Pinpoint the cell where the given text exists, returning its [x, y] midpoint coordinate. 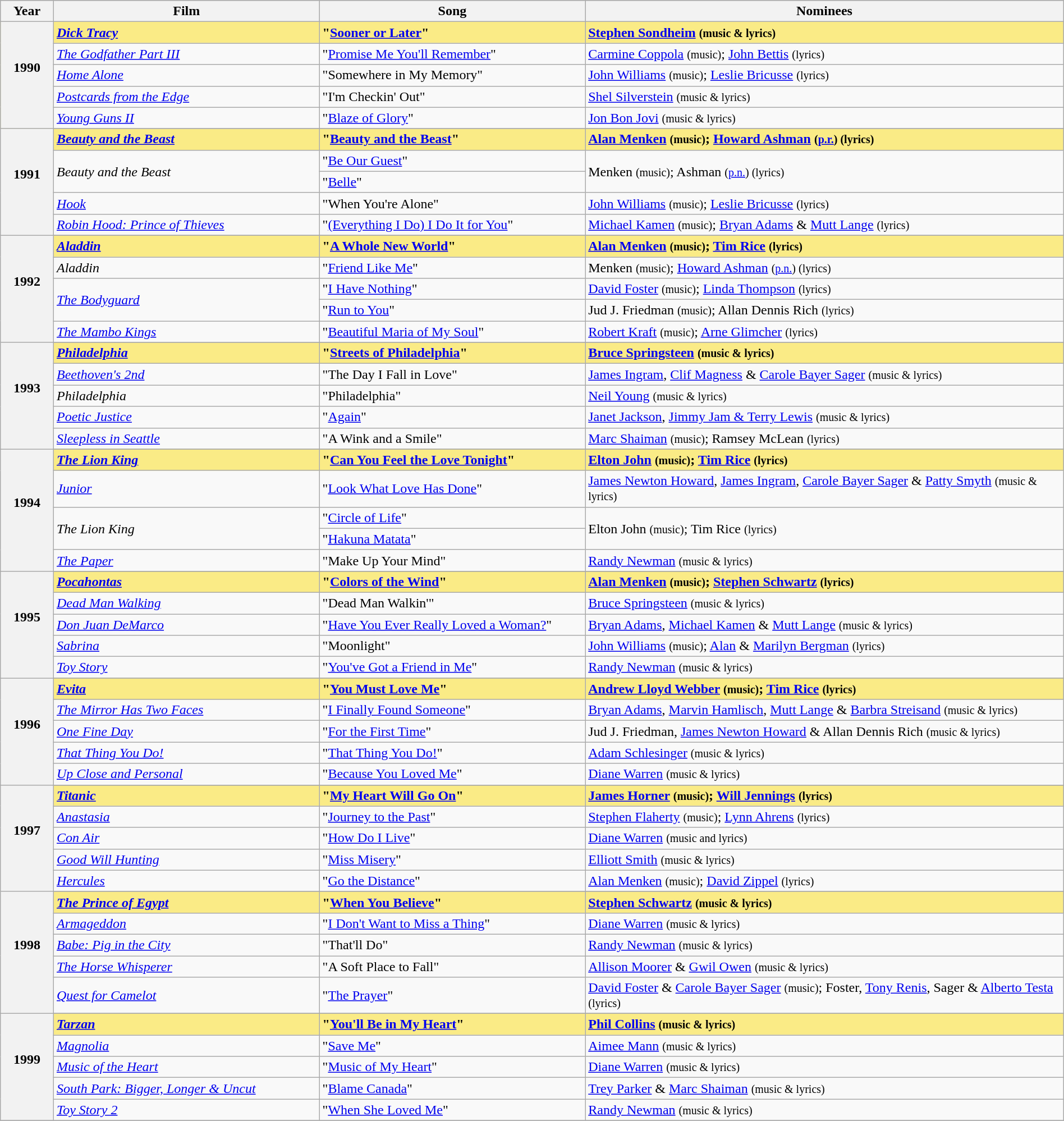
"I Don't Want to Miss a Thing" [452, 923]
Don Juan DeMarco [186, 625]
Andrew Lloyd Webber (music); Tim Rice (lyrics) [825, 689]
James Horner (music); Will Jennings (lyrics) [825, 795]
The Mirror Has Two Faces [186, 710]
Janet Jackson, Jimmy Jam & Terry Lewis (music & lyrics) [825, 417]
1991 [27, 182]
David Foster & Carole Bayer Sager (music); Foster, Tony Renis, Sager & Alberto Testa (lyrics) [825, 996]
"A Wink and a Smile" [452, 438]
Jud J. Friedman, James Newton Howard & Allan Dennis Rich (music & lyrics) [825, 731]
"How Do I Live" [452, 838]
"Beauty and the Beast" [452, 139]
John Williams (music); Alan & Marilyn Bergman (lyrics) [825, 646]
"Hakuna Matata" [452, 539]
"Can You Feel the Love Tonight" [452, 460]
Menken (music); Howard Ashman (p.n.) (lyrics) [825, 268]
Music of the Heart [186, 1067]
"Miss Misery" [452, 859]
Shel Silverstein (music & lyrics) [825, 97]
Nominees [825, 11]
"Beautiful Maria of My Soul" [452, 332]
"For the First Time" [452, 731]
Aimee Mann (music & lyrics) [825, 1046]
"Blame Canada" [452, 1088]
Bryan Adams, Michael Kamen & Mutt Lange (music & lyrics) [825, 625]
"The Day I Fall in Love" [452, 374]
Hook [186, 203]
"Friend Like Me" [452, 268]
"I Have Nothing" [452, 289]
1994 [27, 510]
"A Whole New World" [452, 246]
Up Close and Personal [186, 774]
Song [452, 11]
Stephen Flaherty (music); Lynn Ahrens (lyrics) [825, 817]
The Godfather Part III [186, 54]
"You'll Be in My Heart" [452, 1024]
1995 [27, 624]
Babe: Pig in the City [186, 945]
"When You Believe" [452, 902]
Carmine Coppola (music); John Bettis (lyrics) [825, 54]
"I'm Checkin' Out" [452, 97]
Beethoven's 2nd [186, 374]
Titanic [186, 795]
1993 [27, 396]
Stephen Sondheim (music & lyrics) [825, 33]
Allison Moorer & Gwil Owen (music & lyrics) [825, 966]
"Circle of Life" [452, 518]
"Go the Distance" [452, 881]
Sabrina [186, 646]
"When You're Alone" [452, 203]
"Look What Love Has Done" [452, 488]
Jon Bon Jovi (music & lyrics) [825, 118]
"I Finally Found Someone" [452, 710]
Pocahontas [186, 582]
Alan Menken (music); David Zippel (lyrics) [825, 881]
Quest for Camelot [186, 996]
Bryan Adams, Marvin Hamlisch, Mutt Lange & Barbra Streisand (music & lyrics) [825, 710]
One Fine Day [186, 731]
1998 [27, 952]
"Again" [452, 417]
The Prince of Egypt [186, 902]
"Philadelphia" [452, 396]
David Foster (music); Linda Thompson (lyrics) [825, 289]
"That'll Do" [452, 945]
Toy Story 2 [186, 1110]
James Ingram, Clif Magness & Carole Bayer Sager (music & lyrics) [825, 374]
Jud J. Friedman (music); Allan Dennis Rich (lyrics) [825, 310]
1997 [27, 838]
Robin Hood: Prince of Thieves [186, 225]
"Journey to the Past" [452, 817]
The Mambo Kings [186, 332]
"Save Me" [452, 1046]
"That Thing You Do!" [452, 753]
"Have You Ever Really Loved a Woman?" [452, 625]
Dead Man Walking [186, 603]
"Be Our Guest" [452, 161]
"(Everything I Do) I Do It for You" [452, 225]
1996 [27, 731]
Tarzan [186, 1024]
Elliott Smith (music & lyrics) [825, 859]
James Newton Howard, James Ingram, Carole Bayer Sager & Patty Smyth (music & lyrics) [825, 488]
Home Alone [186, 75]
Diane Warren (music and lyrics) [825, 838]
Dick Tracy [186, 33]
"Sooner or Later" [452, 33]
Year [27, 11]
"Because You Loved Me" [452, 774]
1999 [27, 1067]
Anastasia [186, 817]
Sleepless in Seattle [186, 438]
Neil Young (music & lyrics) [825, 396]
Alan Menken (music); Howard Ashman (p.r.) (lyrics) [825, 139]
"When She Loved Me" [452, 1110]
"Belle" [452, 182]
"Music of My Heart" [452, 1067]
Marc Shaiman (music); Ramsey McLean (lyrics) [825, 438]
"Make Up Your Mind" [452, 560]
Michael Kamen (music); Bryan Adams & Mutt Lange (lyrics) [825, 225]
"Somewhere in My Memory" [452, 75]
Alan Menken (music); Stephen Schwartz (lyrics) [825, 582]
Poetic Justice [186, 417]
Phil Collins (music & lyrics) [825, 1024]
That Thing You Do! [186, 753]
Armageddon [186, 923]
"Blaze of Glory" [452, 118]
"Run to You" [452, 310]
The Paper [186, 560]
"A Soft Place to Fall" [452, 966]
"You've Got a Friend in Me" [452, 667]
"Moonlight" [452, 646]
Good Will Hunting [186, 859]
"Streets of Philadelphia" [452, 353]
The Bodyguard [186, 300]
"The Prayer" [452, 996]
Junior [186, 488]
"Dead Man Walkin'" [452, 603]
The Horse Whisperer [186, 966]
Alan Menken (music); Tim Rice (lyrics) [825, 246]
Postcards from the Edge [186, 97]
Evita [186, 689]
Robert Kraft (music); Arne Glimcher (lyrics) [825, 332]
Adam Schlesinger (music & lyrics) [825, 753]
"My Heart Will Go On" [452, 795]
Young Guns II [186, 118]
Magnolia [186, 1046]
1992 [27, 289]
"Promise Me You'll Remember" [452, 54]
Toy Story [186, 667]
"You Must Love Me" [452, 689]
Con Air [186, 838]
Hercules [186, 881]
Trey Parker & Marc Shaiman (music & lyrics) [825, 1088]
Stephen Schwartz (music & lyrics) [825, 902]
Film [186, 11]
Menken (music); Ashman (p.n.) (lyrics) [825, 171]
South Park: Bigger, Longer & Uncut [186, 1088]
1990 [27, 75]
"Colors of the Wind" [452, 582]
